From the cell containing the given text, extract its center point as [x, y] coordinate. 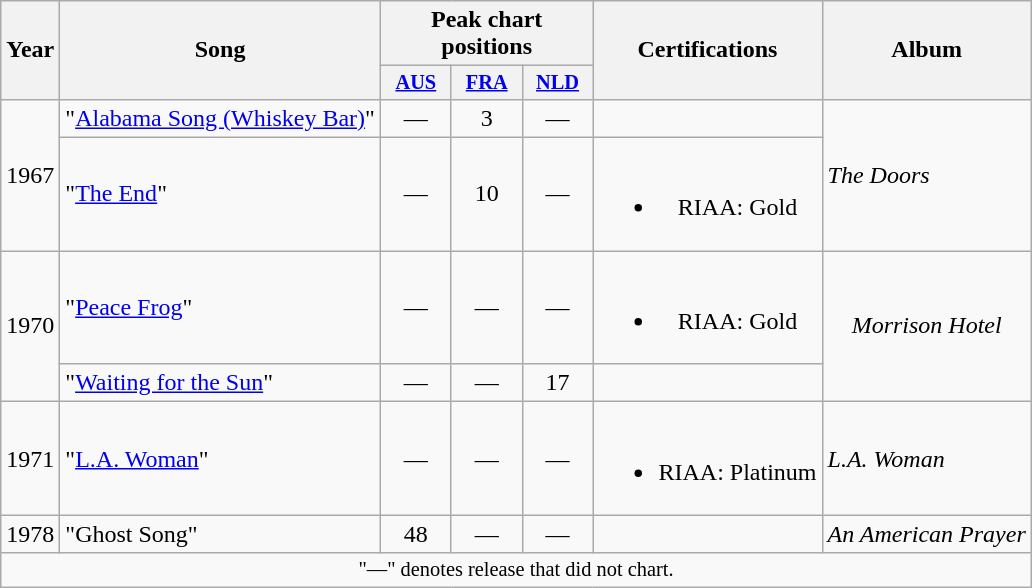
"—" denotes release that did not chart. [516, 570]
"The End" [220, 194]
L.A. Woman [926, 458]
An American Prayer [926, 534]
"Ghost Song" [220, 534]
AUS [416, 83]
Song [220, 50]
1970 [30, 326]
"L.A. Woman" [220, 458]
Peak chart positions [486, 34]
10 [486, 194]
RIAA: Platinum [708, 458]
The Doors [926, 174]
FRA [486, 83]
"Alabama Song (Whiskey Bar)" [220, 118]
1967 [30, 174]
1971 [30, 458]
NLD [558, 83]
1978 [30, 534]
Certifications [708, 50]
17 [558, 383]
Year [30, 50]
48 [416, 534]
"Waiting for the Sun" [220, 383]
3 [486, 118]
Morrison Hotel [926, 326]
Album [926, 50]
"Peace Frog" [220, 308]
